Search for the cell housing the specified text and yield its (x, y) center coordinate. 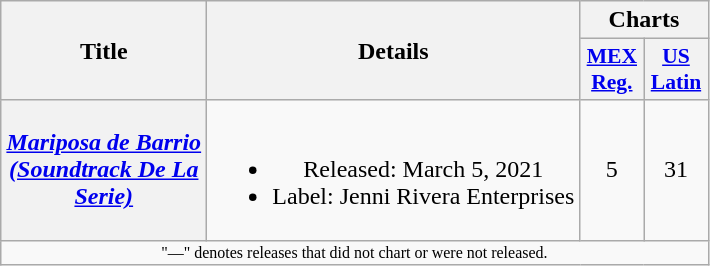
5 (612, 170)
USLatin (676, 70)
Title (104, 50)
"—" denotes releases that did not chart or were not released. (354, 252)
MEXReg. (612, 70)
Details (394, 50)
Mariposa de Barrio (Soundtrack De La Serie) (104, 170)
Released: March 5, 2021Label: Jenni Rivera Enterprises (394, 170)
Charts (644, 20)
31 (676, 170)
